Find where the given text appears and provide that cell's center as (X, Y) coordinate. 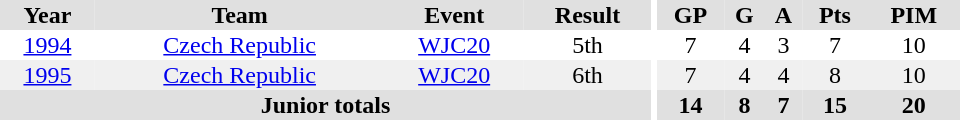
Event (454, 15)
G (744, 15)
A (784, 15)
PIM (914, 15)
Junior totals (326, 105)
6th (588, 75)
5th (588, 45)
3 (784, 45)
Team (240, 15)
Year (48, 15)
Pts (834, 15)
14 (691, 105)
20 (914, 105)
Result (588, 15)
GP (691, 15)
1994 (48, 45)
1995 (48, 75)
15 (834, 105)
